Return [X, Y] of the center of cell containing provided text 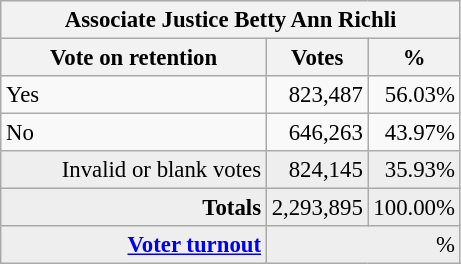
Vote on retention [134, 58]
100.00% [414, 208]
Yes [134, 95]
824,145 [317, 170]
Votes [317, 58]
No [134, 133]
Voter turnout [134, 245]
35.93% [414, 170]
646,263 [317, 133]
56.03% [414, 95]
Associate Justice Betty Ann Richli [231, 20]
Totals [134, 208]
823,487 [317, 95]
2,293,895 [317, 208]
Invalid or blank votes [134, 170]
43.97% [414, 133]
